Output the [X, Y] coordinate of the center of the cell containing the given text.  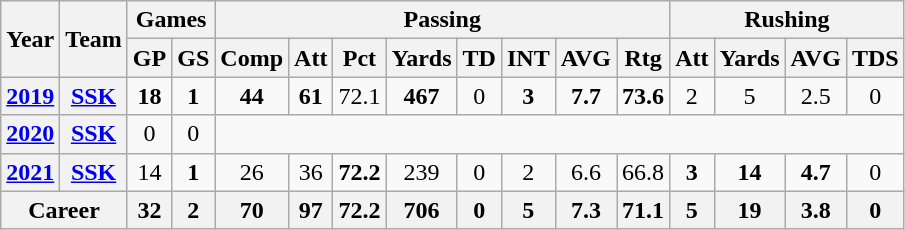
18 [149, 96]
26 [252, 172]
GS [194, 58]
239 [422, 172]
44 [252, 96]
467 [422, 96]
706 [422, 210]
7.7 [586, 96]
TD [479, 58]
7.3 [586, 210]
Rtg [644, 58]
Comp [252, 58]
4.7 [816, 172]
36 [311, 172]
Rushing [788, 20]
GP [149, 58]
Team [94, 39]
Career [64, 210]
INT [528, 58]
61 [311, 96]
70 [252, 210]
19 [750, 210]
73.6 [644, 96]
2020 [30, 134]
2021 [30, 172]
66.8 [644, 172]
71.1 [644, 210]
Pct [360, 58]
3.8 [816, 210]
2019 [30, 96]
97 [311, 210]
Games [170, 20]
6.6 [586, 172]
Passing [442, 20]
32 [149, 210]
2.5 [816, 96]
Year [30, 39]
TDS [875, 58]
72.1 [360, 96]
